Provide the (x, y) coordinate of the cell's center where the given text is located.  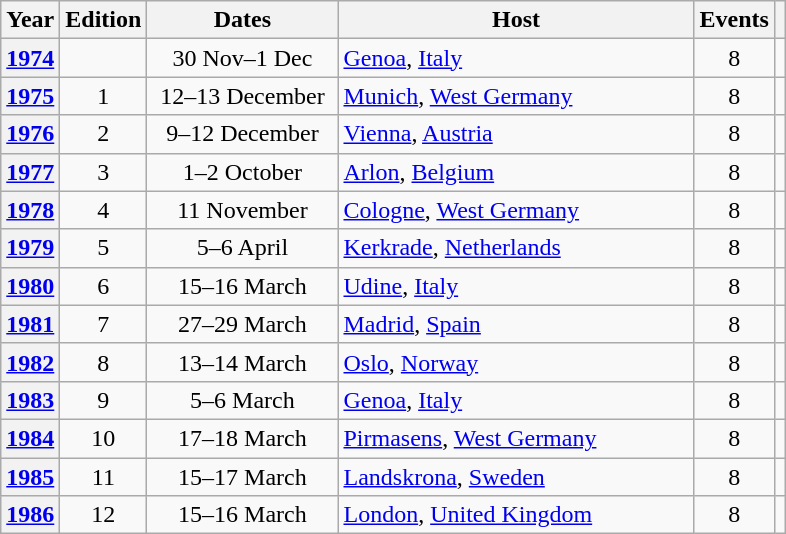
1981 (30, 324)
1985 (30, 477)
1976 (30, 134)
11 November (242, 210)
1977 (30, 172)
17–18 March (242, 438)
Munich, West Germany (516, 96)
Kerkrade, Netherlands (516, 248)
1982 (30, 362)
1986 (30, 515)
1979 (30, 248)
Pirmasens, West Germany (516, 438)
30 Nov–1 Dec (242, 58)
10 (104, 438)
Udine, Italy (516, 286)
13–14 March (242, 362)
27–29 March (242, 324)
1975 (30, 96)
Cologne, West Germany (516, 210)
3 (104, 172)
7 (104, 324)
2 (104, 134)
1 (104, 96)
11 (104, 477)
1980 (30, 286)
1974 (30, 58)
Madrid, Spain (516, 324)
1978 (30, 210)
London, United Kingdom (516, 515)
12–13 December (242, 96)
Landskrona, Sweden (516, 477)
Host (516, 20)
Dates (242, 20)
5–6 March (242, 400)
Oslo, Norway (516, 362)
Vienna, Austria (516, 134)
Events (734, 20)
15–17 March (242, 477)
1–2 October (242, 172)
6 (104, 286)
5 (104, 248)
5–6 April (242, 248)
1984 (30, 438)
Year (30, 20)
9–12 December (242, 134)
4 (104, 210)
9 (104, 400)
12 (104, 515)
Edition (104, 20)
1983 (30, 400)
Arlon, Belgium (516, 172)
